Detect which cell encompasses the target text, then output its (x, y) center coordinate. 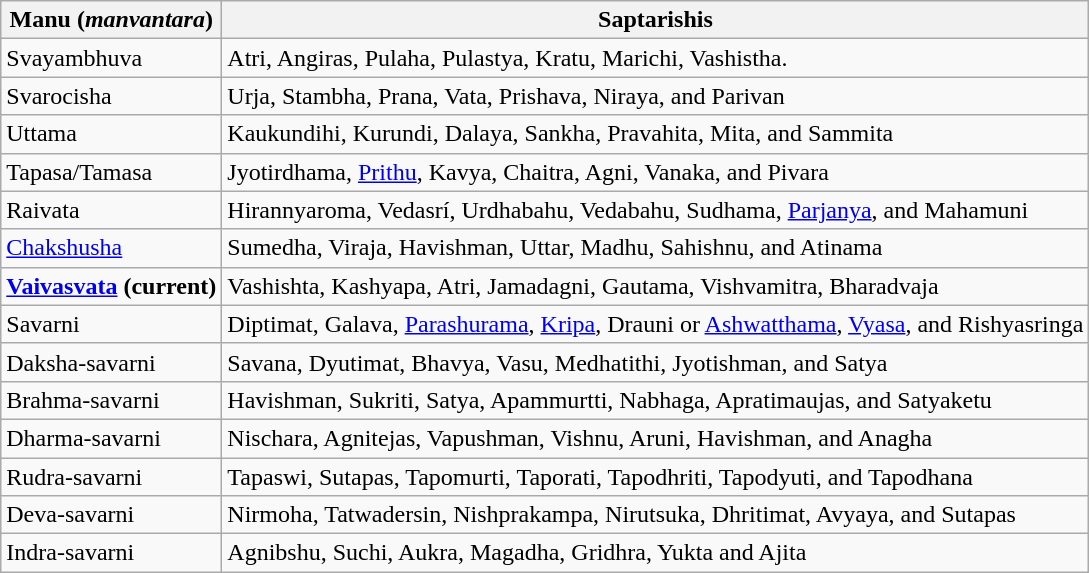
Saptarishis (656, 20)
Dharma-savarni (112, 438)
Deva-savarni (112, 515)
Havishman, Sukriti, Satya, Apammurtti, Nabhaga, Apratimaujas, and Satyaketu (656, 400)
Manu (manvantara) (112, 20)
Atri, Angiras, Pulaha, Pulastya, Kratu, Marichi, Vashistha. (656, 58)
Vaivasvata (current) (112, 286)
Daksha-savarni (112, 362)
Sumedha, Viraja, Havishman, Uttar, Madhu, Sahishnu, and Atinama (656, 248)
Tapaswi, Sutapas, Tapomurti, Taporati, Tapodhriti, Tapodyuti, and Tapodhana (656, 477)
Diptimat, Galava, Parashurama, Kripa, Drauni or Ashwatthama, Vyasa, and Rishyasringa (656, 324)
Nirmoha, Tatwadersin, Nishprakampa, Nirutsuka, Dhritimat, Avyaya, and Sutapas (656, 515)
Kaukundihi, Kurundi, Dalaya, Sankha, Pravahita, Mita, and Sammita (656, 134)
Raivata (112, 210)
Uttama (112, 134)
Vashishta, Kashyapa, Atri, Jamadagni, Gautama, Vishvamitra, Bharadvaja (656, 286)
Tapasa/Tamasa (112, 172)
Jyotirdhama, Prithu, Kavya, Chaitra, Agni, Vanaka, and Pivara (656, 172)
Savana, Dyutimat, Bhavya, Vasu, Medhatithi, Jyotishman, and Satya (656, 362)
Indra-savarni (112, 553)
Rudra-savarni (112, 477)
Agnibshu, Suchi, Aukra, Magadha, Gridhra, Yukta and Ajita (656, 553)
Hirannyaroma, Vedasrí, Urdhabahu, Vedabahu, Sudhama, Parjanya, and Mahamuni (656, 210)
Nischara, Agnitejas, Vapushman, Vishnu, Aruni, Havishman, and Anagha (656, 438)
Savarni (112, 324)
Urja, Stambha, Prana, Vata, Prishava, Niraya, and Parivan (656, 96)
Svayambhuva (112, 58)
Brahma-savarni (112, 400)
Svarocisha (112, 96)
Chakshusha (112, 248)
